Locate the cell with the specified text and output its [x, y] center coordinate. 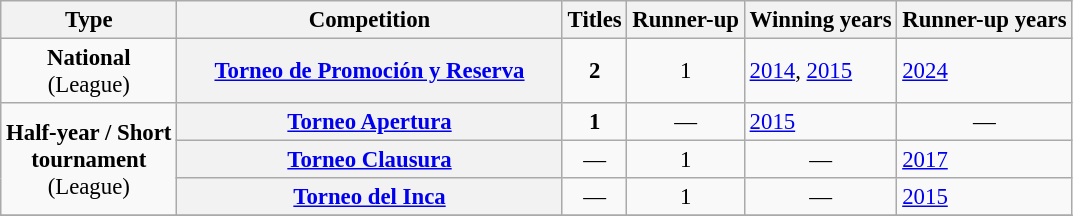
2024 [984, 72]
2014, 2015 [820, 72]
Torneo del Inca [370, 197]
Titles [594, 20]
Type [89, 20]
National(League) [89, 72]
Runner-up years [984, 20]
Runner-up [686, 20]
Torneo Apertura [370, 122]
2 [594, 72]
Winning years [820, 20]
Torneo Clausura [370, 160]
Half-year / Shorttournament(League) [89, 160]
2017 [984, 160]
Torneo de Promoción y Reserva [370, 72]
Competition [370, 20]
